Pinpoint the cell where the given text exists, returning its [x, y] midpoint coordinate. 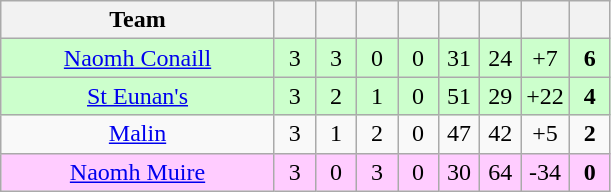
64 [500, 172]
St Eunan's [138, 96]
+5 [546, 134]
47 [460, 134]
Malin [138, 134]
30 [460, 172]
+7 [546, 58]
+22 [546, 96]
31 [460, 58]
Naomh Conaill [138, 58]
42 [500, 134]
Team [138, 20]
Naomh Muire [138, 172]
24 [500, 58]
4 [590, 96]
51 [460, 96]
29 [500, 96]
6 [590, 58]
-34 [546, 172]
